Return (x, y) of the center of cell containing provided text 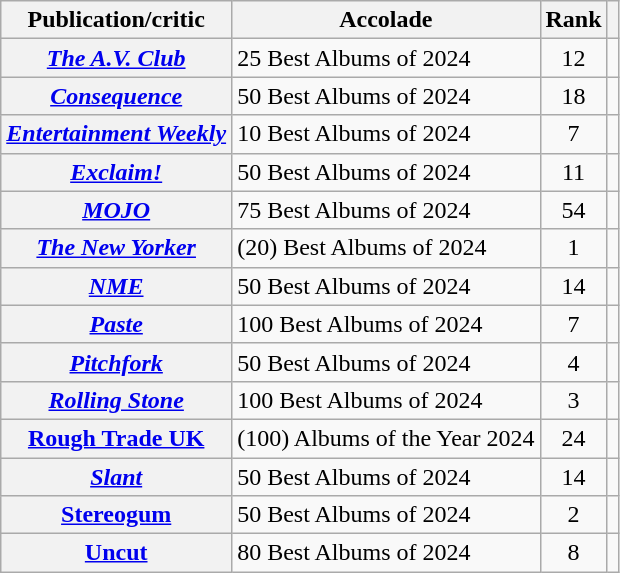
Pitchfork (116, 362)
Paste (116, 324)
25 Best Albums of 2024 (386, 58)
11 (574, 172)
Accolade (386, 20)
Uncut (116, 553)
Stereogum (116, 515)
12 (574, 58)
Publication/critic (116, 20)
Entertainment Weekly (116, 134)
18 (574, 96)
75 Best Albums of 2024 (386, 210)
10 Best Albums of 2024 (386, 134)
NME (116, 286)
Slant (116, 477)
(100) Albums of the Year 2024 (386, 438)
Rolling Stone (116, 400)
The New Yorker (116, 248)
MOJO (116, 210)
The A.V. Club (116, 58)
1 (574, 248)
80 Best Albums of 2024 (386, 553)
2 (574, 515)
Consequence (116, 96)
Rank (574, 20)
4 (574, 362)
Exclaim! (116, 172)
Rough Trade UK (116, 438)
8 (574, 553)
54 (574, 210)
3 (574, 400)
(20) Best Albums of 2024 (386, 248)
24 (574, 438)
